From the cell containing the given text, extract its center point as [x, y] coordinate. 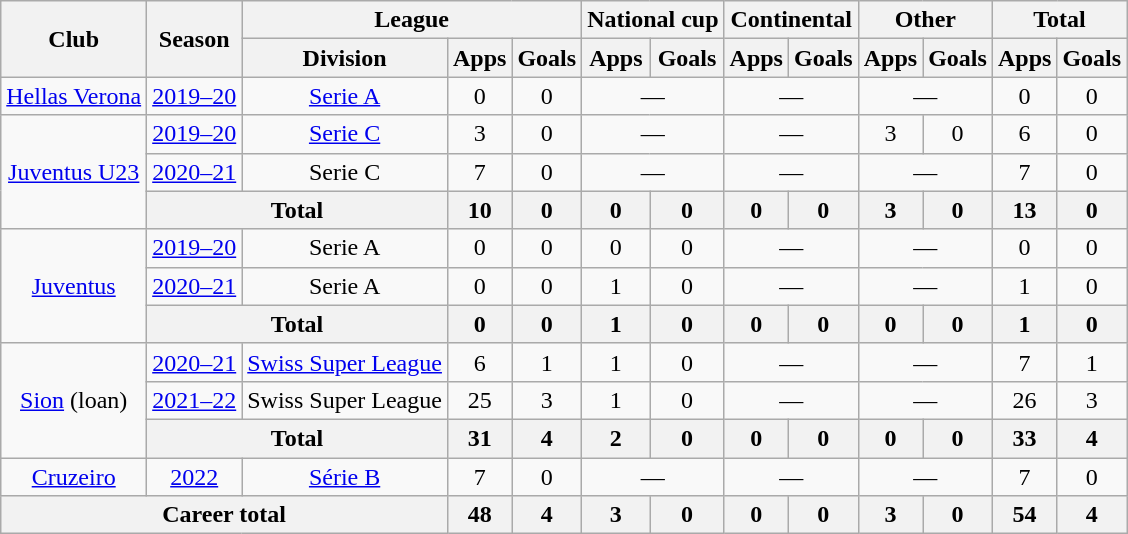
League [412, 20]
2 [616, 438]
Série B [345, 477]
26 [1024, 400]
2022 [194, 477]
54 [1024, 515]
Club [74, 39]
Division [345, 58]
Juventus U23 [74, 172]
Juventus [74, 286]
25 [479, 400]
National cup [653, 20]
31 [479, 438]
48 [479, 515]
33 [1024, 438]
Sion (loan) [74, 400]
2021–22 [194, 400]
13 [1024, 210]
Hellas Verona [74, 96]
Season [194, 39]
Career total [224, 515]
Continental [791, 20]
Other [925, 20]
10 [479, 210]
Cruzeiro [74, 477]
